Extract the [x, y] coordinate from the center of the cell holding the provided text.  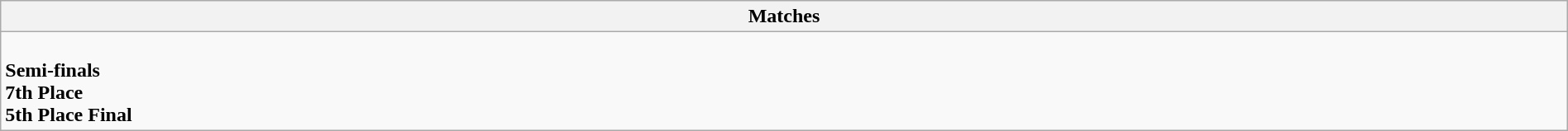
Matches [784, 16]
Semi-finals 7th Place 5th Place Final [784, 81]
